Return the (x, y) coordinate for the center point of the cell that contains the specified text.  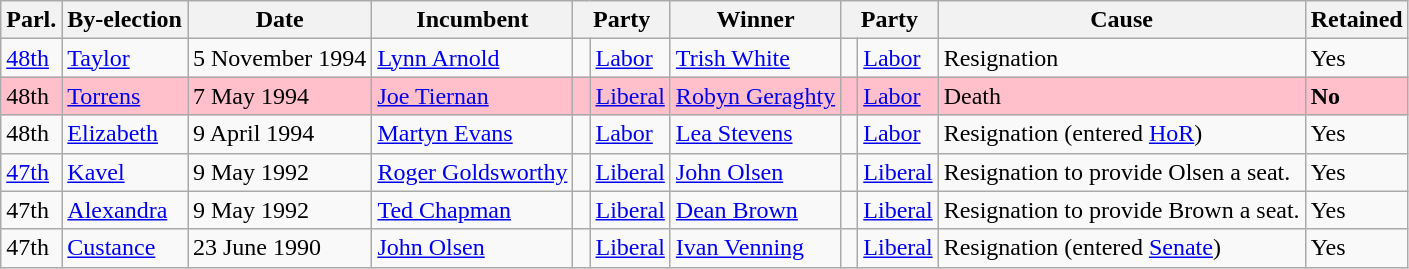
By-election (125, 20)
Resignation (1122, 58)
Elizabeth (125, 134)
Incumbent (472, 20)
Martyn Evans (472, 134)
Parl. (32, 20)
Alexandra (125, 210)
Resignation (entered Senate) (1122, 248)
9 April 1994 (280, 134)
Taylor (125, 58)
Dean Brown (755, 210)
23 June 1990 (280, 248)
Date (280, 20)
Custance (125, 248)
Trish White (755, 58)
Cause (1122, 20)
Lea Stevens (755, 134)
Winner (755, 20)
Robyn Geraghty (755, 96)
Resignation to provide Brown a seat. (1122, 210)
No (1356, 96)
Resignation (entered HoR) (1122, 134)
Resignation to provide Olsen a seat. (1122, 172)
Lynn Arnold (472, 58)
Retained (1356, 20)
Roger Goldsworthy (472, 172)
Joe Tiernan (472, 96)
Ted Chapman (472, 210)
Ivan Venning (755, 248)
5 November 1994 (280, 58)
7 May 1994 (280, 96)
Death (1122, 96)
Torrens (125, 96)
Kavel (125, 172)
